Return [x, y] of the center of cell containing provided text 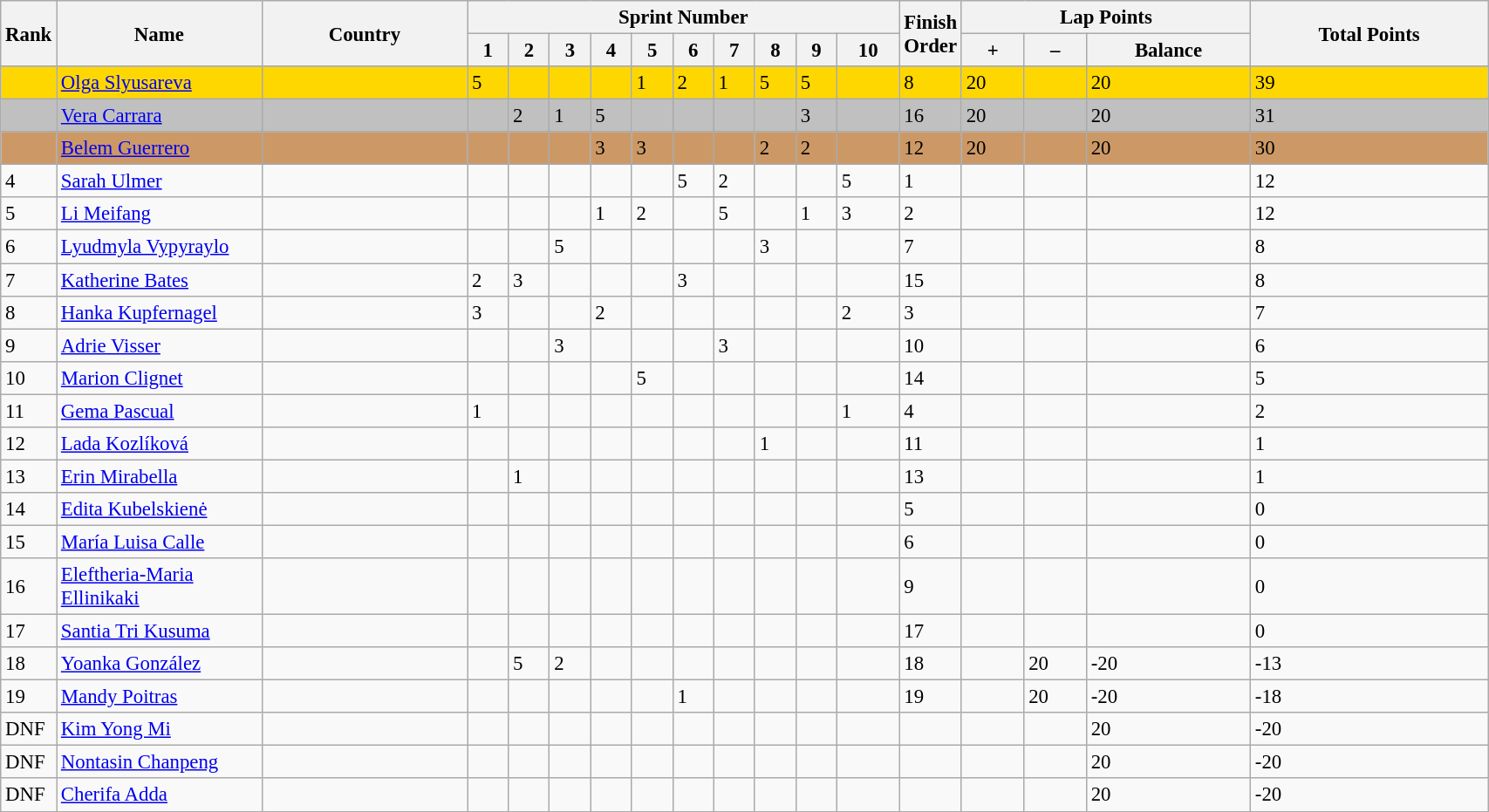
María Luisa Calle [160, 542]
Gema Pascual [160, 411]
Nontasin Chanpeng [160, 762]
31 [1369, 116]
Lap Points [1106, 17]
Olga Slyusareva [160, 83]
Yoanka González [160, 664]
Mandy Poitras [160, 697]
Name [160, 33]
Katherine Bates [160, 280]
Li Meifang [160, 214]
Kim Yong Mi [160, 729]
-18 [1369, 697]
30 [1369, 148]
– [1055, 51]
39 [1369, 83]
Sprint Number [684, 17]
Total Points [1369, 33]
Eleftheria-Maria Ellinikaki [160, 586]
+ [993, 51]
Rank [29, 33]
Adrie Visser [160, 345]
Balance [1168, 51]
Cherifa Adda [160, 795]
Lyudmyla Vypyraylo [160, 247]
Marion Clignet [160, 378]
Santia Tri Kusuma [160, 631]
Finish Order [930, 33]
Edita Kubelskienė [160, 509]
Lada Kozlíková [160, 444]
Sarah Ulmer [160, 181]
Country [365, 33]
Belem Guerrero [160, 148]
-13 [1369, 664]
Vera Carrara [160, 116]
Erin Mirabella [160, 476]
Hanka Kupfernagel [160, 312]
